Detect which cell encompasses the target text, then output its (x, y) center coordinate. 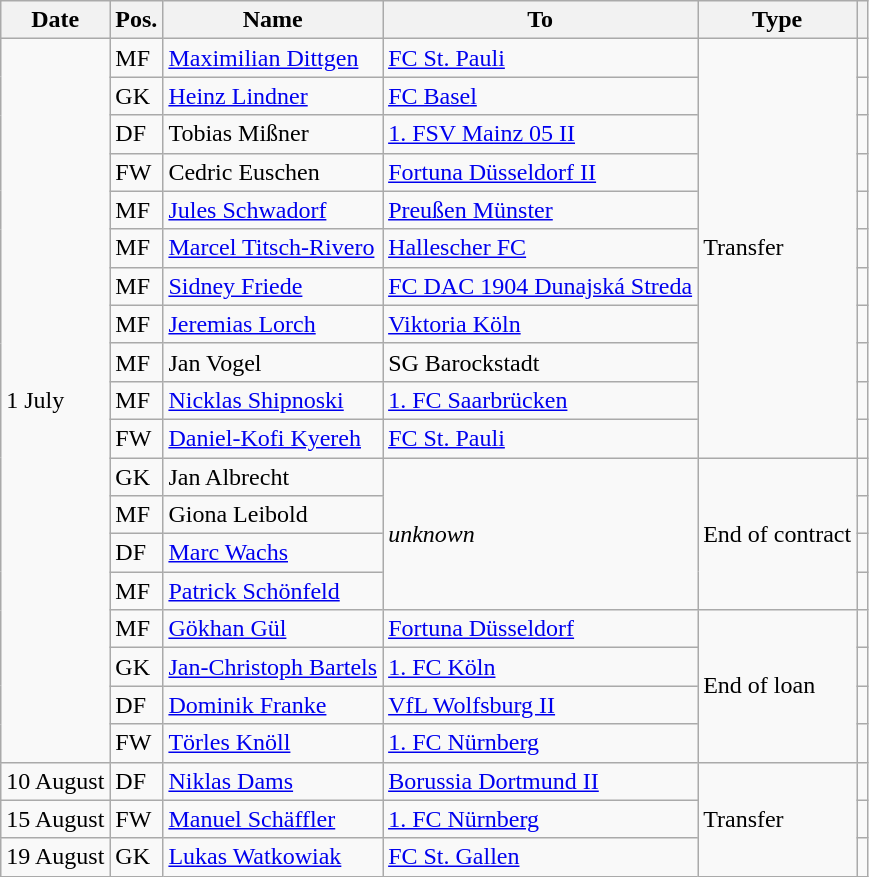
Date (56, 20)
Maximilian Dittgen (273, 58)
1. FC Köln (540, 667)
Hallescher FC (540, 248)
FC St. Gallen (540, 857)
Cedric Euschen (273, 172)
Patrick Schönfeld (273, 591)
Jan Vogel (273, 362)
Manuel Schäffler (273, 819)
1. FSV Mainz 05 II (540, 134)
Jeremias Lorch (273, 324)
End of loan (778, 686)
Lukas Watkowiak (273, 857)
SG Barockstadt (540, 362)
Name (273, 20)
To (540, 20)
19 August (56, 857)
Heinz Lindner (273, 96)
Giona Leibold (273, 515)
Marcel Titsch-Rivero (273, 248)
Dominik Franke (273, 705)
Gökhan Gül (273, 629)
VfL Wolfsburg II (540, 705)
unknown (540, 534)
Pos. (136, 20)
1 July (56, 400)
Borussia Dortmund II (540, 781)
1. FC Saarbrücken (540, 400)
Viktoria Köln (540, 324)
Type (778, 20)
10 August (56, 781)
Sidney Friede (273, 286)
Jan Albrecht (273, 477)
Nicklas Shipnoski (273, 400)
Preußen Münster (540, 210)
FC Basel (540, 96)
Marc Wachs (273, 553)
Daniel-Kofi Kyereh (273, 438)
Tobias Mißner (273, 134)
Törles Knöll (273, 743)
Fortuna Düsseldorf II (540, 172)
Jules Schwadorf (273, 210)
Niklas Dams (273, 781)
End of contract (778, 534)
FC DAC 1904 Dunajská Streda (540, 286)
Jan-Christoph Bartels (273, 667)
15 August (56, 819)
Fortuna Düsseldorf (540, 629)
